From the cell containing the given text, extract its center point as (X, Y) coordinate. 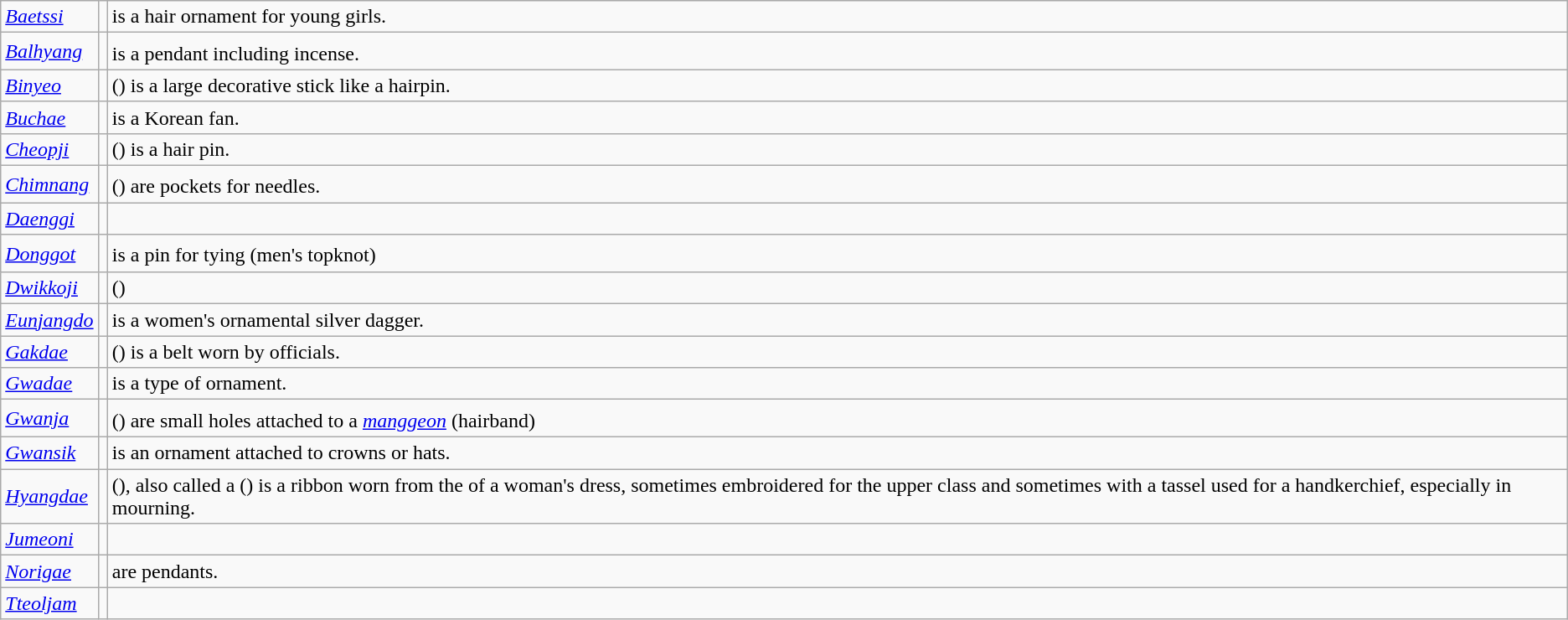
Cheopji (49, 149)
() is a large decorative stick like a hairpin. (838, 85)
Daenggi (49, 219)
Balhyang (49, 52)
Norigae (49, 571)
() is a hair pin. (838, 149)
Gwadae (49, 384)
Chimnang (49, 184)
is a women's ornamental silver dagger. (838, 320)
() are small holes attached to a manggeon (hairband) (838, 419)
Baetssi (49, 17)
Eunjangdo (49, 320)
() (838, 288)
Donggot (49, 253)
are pendants. (838, 571)
Hyangdae (49, 496)
() is a belt worn by officials. (838, 352)
Gakdae (49, 352)
is a Korean fan. (838, 117)
Gwansik (49, 453)
Buchae (49, 117)
is a type of ornament. (838, 384)
Gwanja (49, 419)
Tteoljam (49, 603)
is a pendant including incense. (838, 52)
() are pockets for needles. (838, 184)
Dwikkoji (49, 288)
Binyeo (49, 85)
Jumeoni (49, 540)
is an ornament attached to crowns or hats. (838, 453)
is a pin for tying (men's topknot) (838, 253)
is a hair ornament for young girls. (838, 17)
